Pinpoint the cell where the given text exists, returning its (x, y) midpoint coordinate. 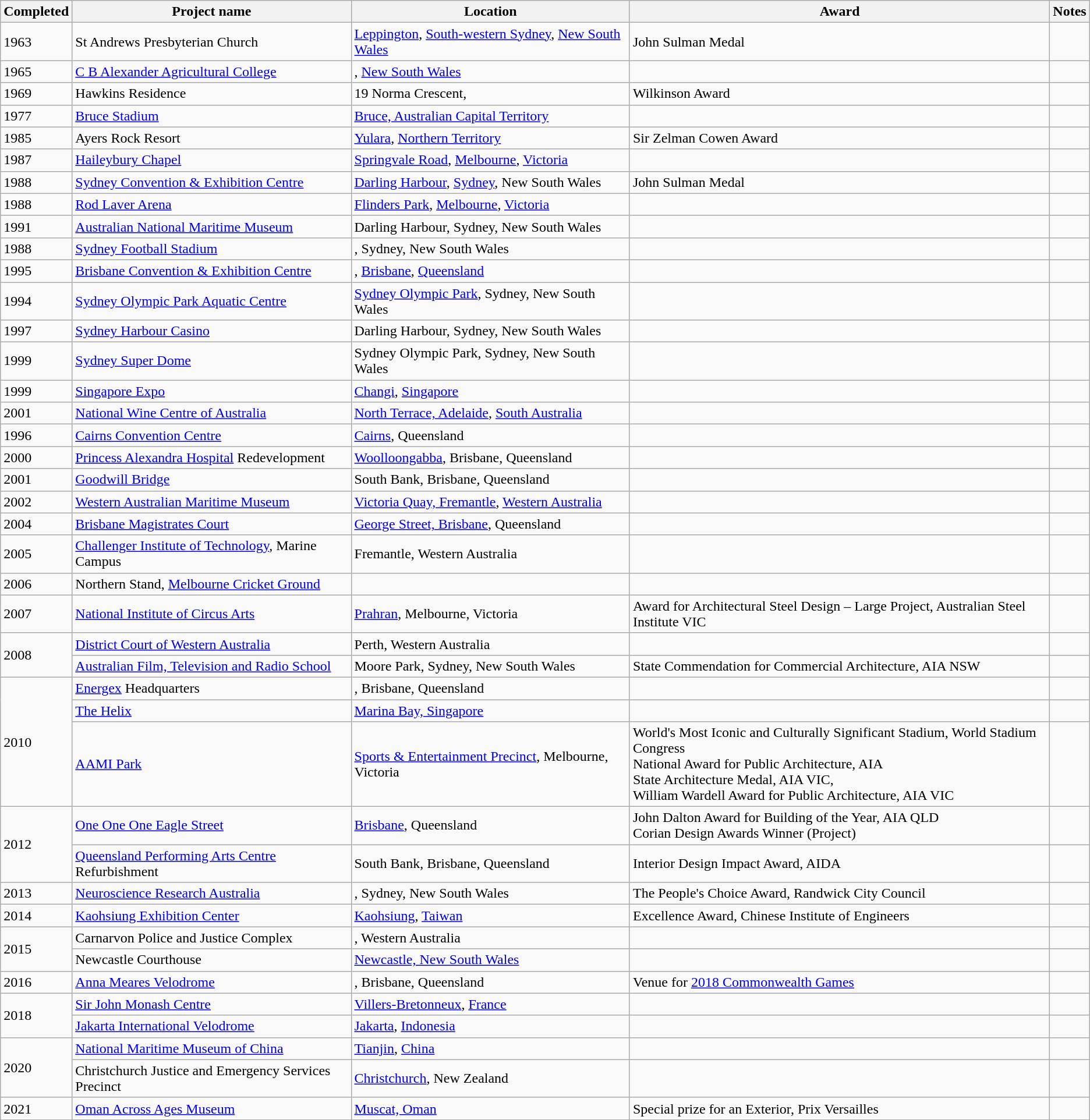
1969 (36, 94)
Kaohsiung Exhibition Center (212, 916)
Newcastle, New South Wales (490, 960)
2015 (36, 949)
The Helix (212, 711)
Bruce Stadium (212, 116)
Brisbane Convention & Exhibition Centre (212, 271)
2007 (36, 614)
Brisbane, Queensland (490, 825)
Yulara, Northern Territory (490, 138)
Marina Bay, Singapore (490, 711)
2002 (36, 502)
Northern Stand, Melbourne Cricket Ground (212, 584)
Christchurch, New Zealand (490, 1078)
Sydney Convention & Exhibition Centre (212, 182)
North Terrace, Adelaide, South Australia (490, 413)
Jakarta, Indonesia (490, 1026)
1991 (36, 226)
Sydney Olympic Park Aquatic Centre (212, 300)
Fremantle, Western Australia (490, 554)
2021 (36, 1108)
Haileybury Chapel (212, 160)
State Commendation for Commercial Architecture, AIA NSW (840, 666)
2005 (36, 554)
Christchurch Justice and Emergency Services Precinct (212, 1078)
Victoria Quay, Fremantle, Western Australia (490, 502)
1997 (36, 331)
National Maritime Museum of China (212, 1048)
19 Norma Crescent, (490, 94)
Springvale Road, Melbourne, Victoria (490, 160)
Tianjin, China (490, 1048)
Location (490, 12)
Venue for 2018 Commonwealth Games (840, 982)
Goodwill Bridge (212, 480)
1994 (36, 300)
2013 (36, 894)
Neuroscience Research Australia (212, 894)
Notes (1070, 12)
2012 (36, 845)
, Western Australia (490, 938)
National Institute of Circus Arts (212, 614)
AAMI Park (212, 764)
Ayers Rock Resort (212, 138)
Excellence Award, Chinese Institute of Engineers (840, 916)
, New South Wales (490, 72)
1996 (36, 435)
2014 (36, 916)
2010 (36, 742)
2006 (36, 584)
1995 (36, 271)
St Andrews Presbyterian Church (212, 42)
C B Alexander Agricultural College (212, 72)
Cairns, Queensland (490, 435)
George Street, Brisbane, Queensland (490, 524)
Jakarta International Velodrome (212, 1026)
Energex Headquarters (212, 688)
Cairns Convention Centre (212, 435)
2004 (36, 524)
National Wine Centre of Australia (212, 413)
1987 (36, 160)
Sir John Monash Centre (212, 1004)
John Dalton Award for Building of the Year, AIA QLD Corian Design Awards Winner (Project) (840, 825)
Wilkinson Award (840, 94)
1965 (36, 72)
Hawkins Residence (212, 94)
Bruce, Australian Capital Territory (490, 116)
2008 (36, 655)
Award for Architectural Steel Design – Large Project, Australian Steel Institute VIC (840, 614)
The People's Choice Award, Randwick City Council (840, 894)
Queensland Performing Arts Centre Refurbishment (212, 864)
Australian National Maritime Museum (212, 226)
2018 (36, 1015)
Sydney Harbour Casino (212, 331)
Australian Film, Television and Radio School (212, 666)
1985 (36, 138)
Completed (36, 12)
Prahran, Melbourne, Victoria (490, 614)
Sports & Entertainment Precinct, Melbourne, Victoria (490, 764)
Flinders Park, Melbourne, Victoria (490, 204)
Sydney Football Stadium (212, 249)
Brisbane Magistrates Court (212, 524)
Rod Laver Arena (212, 204)
Award (840, 12)
Sydney Super Dome (212, 361)
Interior Design Impact Award, AIDA (840, 864)
Changi, Singapore (490, 391)
District Court of Western Australia (212, 644)
Woolloongabba, Brisbane, Queensland (490, 458)
One One One Eagle Street (212, 825)
Leppington, South-western Sydney, New South Wales (490, 42)
Singapore Expo (212, 391)
Perth, Western Australia (490, 644)
Kaohsiung, Taiwan (490, 916)
2000 (36, 458)
Anna Meares Velodrome (212, 982)
Newcastle Courthouse (212, 960)
Western Australian Maritime Museum (212, 502)
Special prize for an Exterior, Prix Versailles (840, 1108)
Challenger Institute of Technology, Marine Campus (212, 554)
Princess Alexandra Hospital Redevelopment (212, 458)
2020 (36, 1068)
1963 (36, 42)
Moore Park, Sydney, New South Wales (490, 666)
1977 (36, 116)
Sir Zelman Cowen Award (840, 138)
Project name (212, 12)
Muscat, Oman (490, 1108)
Oman Across Ages Museum (212, 1108)
Carnarvon Police and Justice Complex (212, 938)
2016 (36, 982)
Villers-Bretonneux, France (490, 1004)
